Return [X, Y] of the center of cell containing provided text 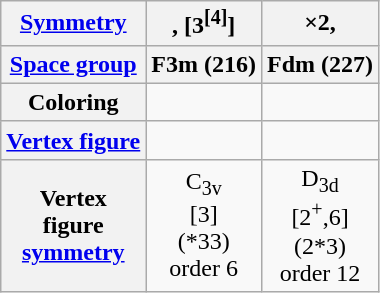
, [3[4]] [204, 24]
Fdm (227) [320, 64]
D3d[2+,6](2*3)order 12 [320, 225]
F3m (216) [204, 64]
Vertexfiguresymmetry [74, 225]
Coloring [74, 102]
×2, [320, 24]
Vertex figure [74, 140]
Symmetry [74, 24]
C3v[3](*33)order 6 [204, 225]
Space group [74, 64]
